Scan for the cell matching the given text and deliver its [x, y] coordinate at center. 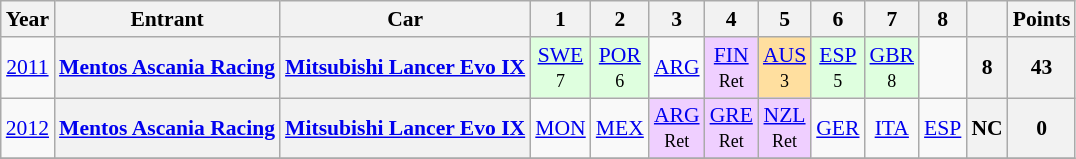
SWE7 [560, 68]
ESP [942, 128]
GER [838, 128]
4 [732, 19]
NZLRet [784, 128]
MON [560, 128]
FINRet [732, 68]
ARGRet [677, 128]
2011 [28, 68]
Year [28, 19]
ARG [677, 68]
AUS3 [784, 68]
2012 [28, 128]
Car [405, 19]
0 [1042, 128]
5 [784, 19]
2 [620, 19]
ITA [892, 128]
GBR8 [892, 68]
3 [677, 19]
Points [1042, 19]
6 [838, 19]
GRERet [732, 128]
7 [892, 19]
43 [1042, 68]
MEX [620, 128]
1 [560, 19]
NC [986, 128]
POR6 [620, 68]
Entrant [167, 19]
ESP5 [838, 68]
